Capture the cell that displays the provided text and extract its (x, y) central coordinate. 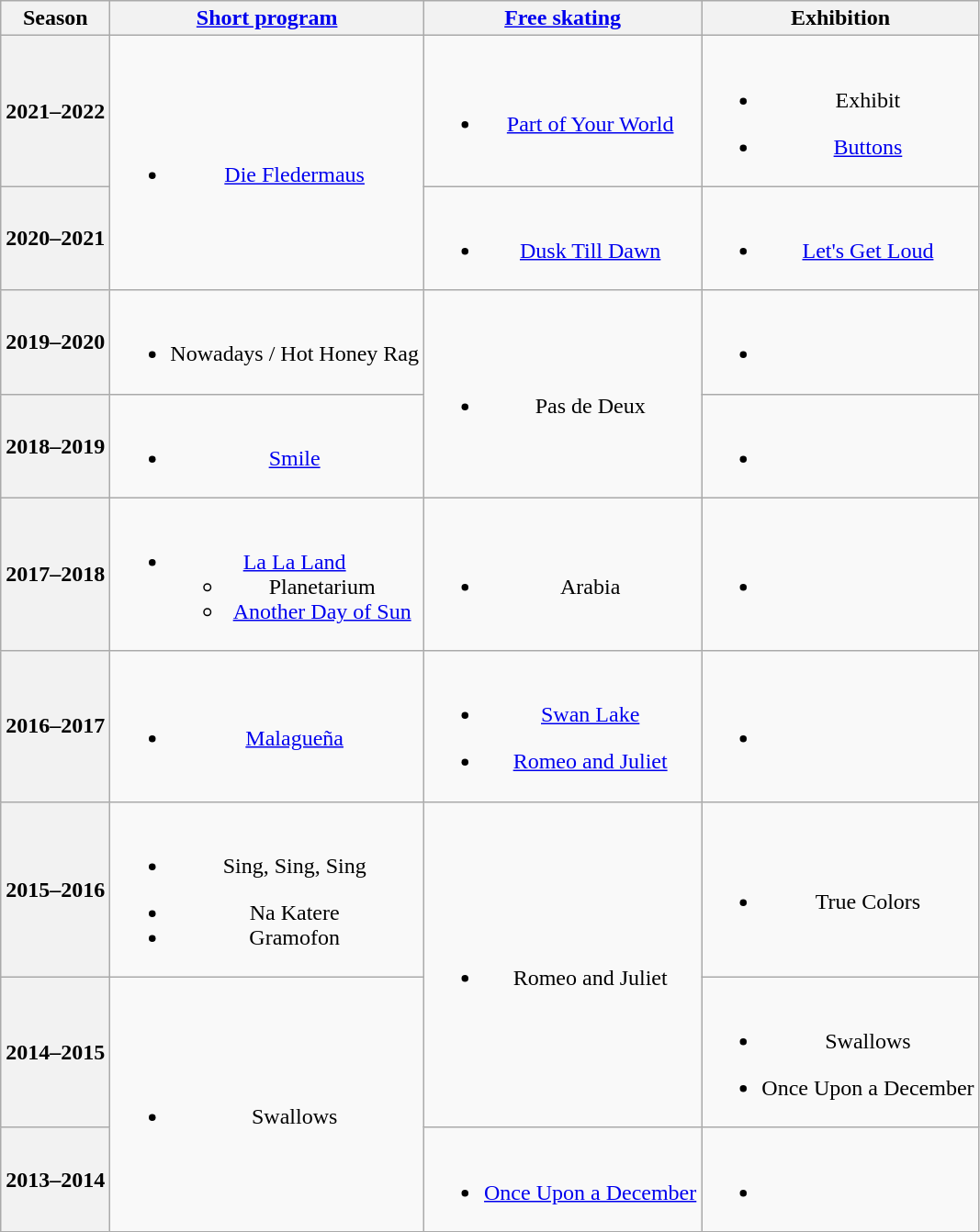
Let's Get Loud (840, 239)
Once Upon a December (563, 1179)
2014–2015 (55, 1052)
2017–2018 (55, 575)
2016–2017 (55, 726)
Nowadays / Hot Honey Rag (267, 342)
Swan Lake Romeo and Juliet (563, 726)
Die Fledermaus (267, 163)
Exhibit Buttons (840, 111)
Romeo and Juliet (563, 964)
Swallows Once Upon a December (840, 1052)
Arabia (563, 575)
2019–2020 (55, 342)
Swallows (267, 1103)
Season (55, 18)
2021–2022 (55, 111)
Exhibition (840, 18)
Short program (267, 18)
Dusk Till Dawn (563, 239)
2020–2021 (55, 239)
Free skating (563, 18)
2013–2014 (55, 1179)
2015–2016 (55, 889)
Malagueña (267, 726)
La La LandPlanetarium Another Day of Sun (267, 575)
Sing, Sing, Sing Na Katere Gramofon (267, 889)
2018–2019 (55, 446)
Part of Your World (563, 111)
Pas de Deux (563, 394)
Smile (267, 446)
True Colors (840, 889)
